Search for the cell housing the specified text and yield its (x, y) center coordinate. 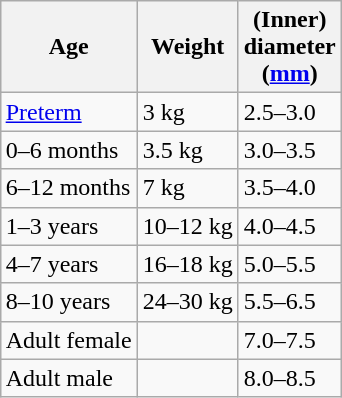
7.0–7.5 (290, 340)
5.0–5.5 (290, 264)
1–3 years (68, 226)
Weight (188, 47)
5.5–6.5 (290, 302)
3.5 kg (188, 150)
3.0–3.5 (290, 150)
3.5–4.0 (290, 188)
Age (68, 47)
16–18 kg (188, 264)
6–12 months (68, 188)
4.0–4.5 (290, 226)
3 kg (188, 112)
7 kg (188, 188)
2.5–3.0 (290, 112)
10–12 kg (188, 226)
Adult female (68, 340)
4–7 years (68, 264)
Adult male (68, 378)
8–10 years (68, 302)
Preterm (68, 112)
(Inner) diameter (mm) (290, 47)
24–30 kg (188, 302)
0–6 months (68, 150)
8.0–8.5 (290, 378)
